Provide the [X, Y] coordinate of the cell's center where the given text is located.  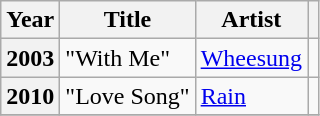
"With Me" [128, 58]
Wheesung [251, 58]
Title [128, 20]
Artist [251, 20]
2003 [30, 58]
2010 [30, 96]
"Love Song" [128, 96]
Rain [251, 96]
Year [30, 20]
